Return the [X, Y] coordinate for the center point of the cell that contains the specified text.  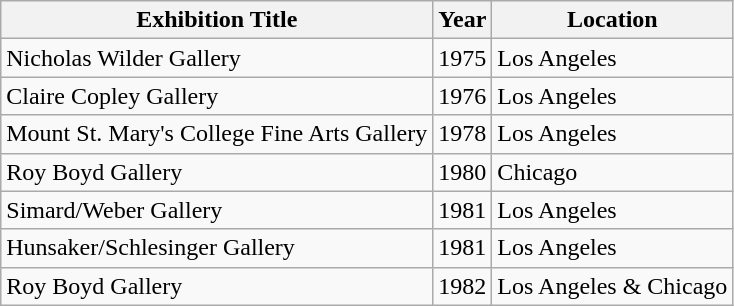
1982 [462, 286]
Chicago [612, 172]
1980 [462, 172]
1976 [462, 96]
Location [612, 20]
1975 [462, 58]
Los Angeles & Chicago [612, 286]
Exhibition Title [217, 20]
Nicholas Wilder Gallery [217, 58]
1978 [462, 134]
Year [462, 20]
Mount St. Mary's College Fine Arts Gallery [217, 134]
Simard/Weber Gallery [217, 210]
Claire Copley Gallery [217, 96]
Hunsaker/Schlesinger Gallery [217, 248]
